For the text-containing cell, return its midpoint in (x, y) coordinate format. 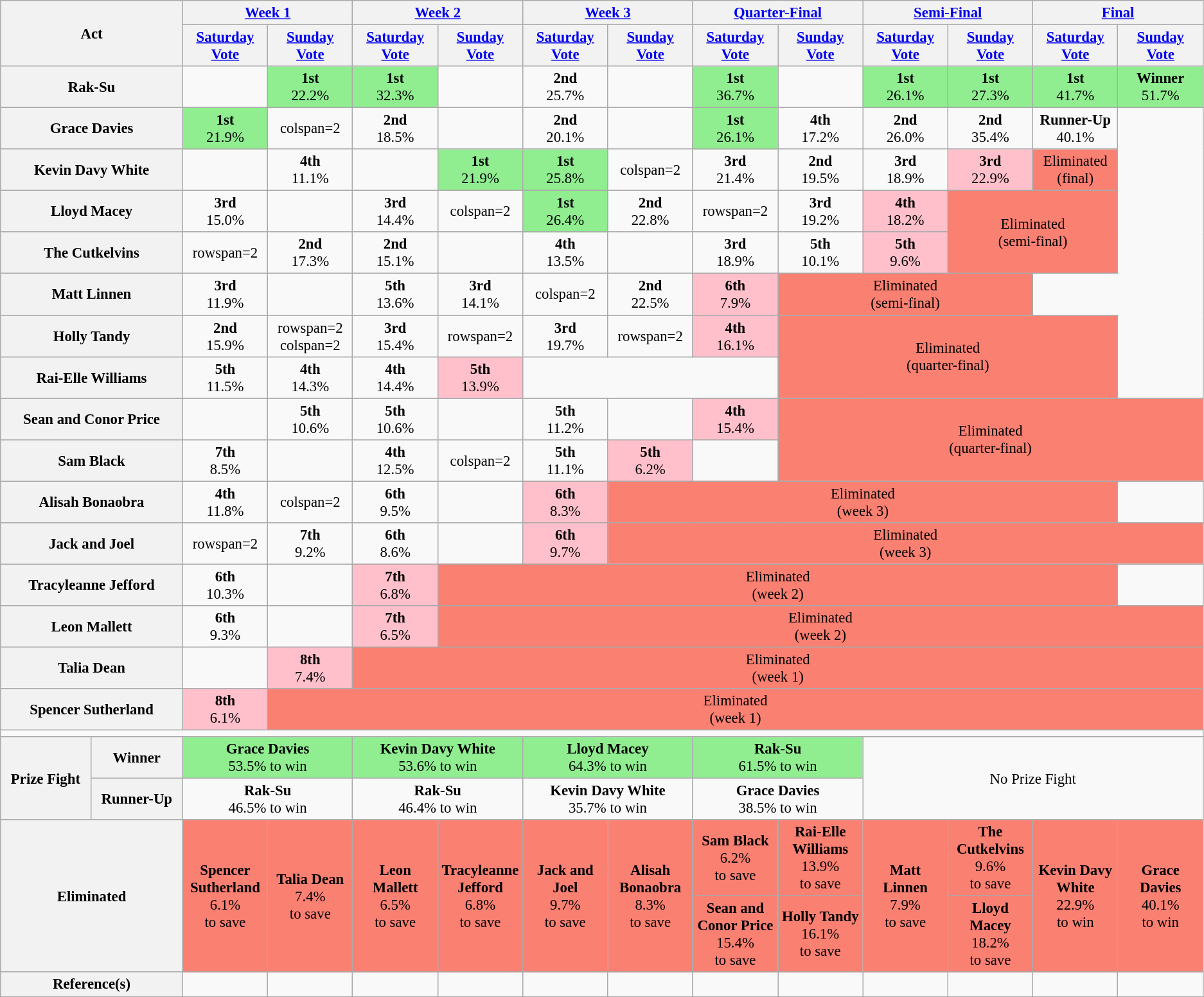
Leon Mallett6.5% to save (395, 896)
3rd21.4% (735, 170)
Jack and Joel9.7% to save (565, 896)
Week 1 (267, 13)
8th7.4% (310, 668)
6th8.6% (395, 543)
Leon Mallett (92, 627)
Alisah Bonaobra (92, 502)
6th9.5% (395, 502)
Rak-Su (92, 87)
6th7.9% (735, 294)
Alisah Bonaobra8.3% to save (650, 896)
Grace Davies40.1% to win (1160, 896)
3rd22.9% (990, 170)
4th15.4% (735, 419)
5th11.2% (565, 419)
Sean and Conor Price15.4% to save (735, 934)
Sean and Conor Price (92, 419)
6th9.3% (225, 627)
4th14.3% (310, 378)
4th16.1% (735, 337)
2nd22.5% (650, 294)
Runner-Up40.1% (1076, 128)
4th17.2% (820, 128)
1st41.7% (1076, 87)
Lloyd Macey18.2% to save (990, 934)
5th9.6% (905, 253)
Winner51.7% (1160, 87)
7th9.2% (310, 543)
Tracyleanne Jefford6.8% to save (480, 896)
rowspan=2 colspan=2 (310, 337)
Grace Davies53.5% to win (267, 758)
2nd19.5% (820, 170)
3rd14.4% (395, 212)
Prize Fight (46, 779)
3rd15.0% (225, 212)
Rak-Su46.5% to win (267, 799)
5th11.5% (225, 378)
5th10.1% (820, 253)
Semi-Final (948, 13)
Act (92, 33)
5th6.2% (650, 460)
1st22.2% (310, 87)
2nd20.1% (565, 128)
Runner-Up (136, 799)
Sam Black (92, 460)
Tracyleanne Jefford (92, 585)
Rai-Elle Williams (92, 378)
Grace Davies (92, 128)
2nd26.0% (905, 128)
4th11.1% (310, 170)
Lloyd Macey64.3% to win (608, 758)
4th13.5% (565, 253)
Lloyd Macey (92, 212)
Grace Davies38.5% to win (777, 799)
Matt Linnen7.9% to save (905, 896)
7th6.8% (395, 585)
6th 8.3% (565, 502)
2nd15.1% (395, 253)
Kevin Davy White53.6% to win (438, 758)
Eliminated (92, 896)
7th8.5% (225, 460)
1st36.7% (735, 87)
2nd18.5% (395, 128)
Jack and Joel (92, 543)
Kevin Davy White (92, 170)
Reference(s) (92, 985)
Winner (136, 758)
2nd25.7% (565, 87)
Spencer Sutherland6.1% to save (225, 896)
7th6.5% (395, 627)
4th12.5% (395, 460)
4th14.4% (395, 378)
1st32.3% (395, 87)
Eliminated(final) (1076, 170)
Kevin Davy White35.7% to win (608, 799)
1st27.3% (990, 87)
Final (1118, 13)
Sam Black6.2% to save (735, 858)
1st25.8% (565, 170)
2nd22.8% (650, 212)
Talia Dean (92, 668)
4th11.8% (225, 502)
Kevin Davy White22.9% to win (1076, 896)
Talia Dean7.4% to save (310, 896)
2nd15.9% (225, 337)
Quarter-Final (777, 13)
3rd19.7% (565, 337)
Rak-Su46.4% to win (438, 799)
5th11.1% (565, 460)
8th6.1% (225, 709)
5th13.6% (395, 294)
Spencer Sutherland (92, 709)
6th10.3% (225, 585)
Rai-Elle Williams13.9% to save (820, 858)
The Cutkelvins (92, 253)
Matt Linnen (92, 294)
5th13.9% (480, 378)
Holly Tandy (92, 337)
Holly Tandy16.1% to save (820, 934)
Week 3 (608, 13)
The Cutkelvins9.6% to save (990, 858)
Week 2 (438, 13)
3rd11.9% (225, 294)
2nd35.4% (990, 128)
1st26.4% (565, 212)
3rd15.4% (395, 337)
Rak-Su61.5% to win (777, 758)
3rd19.2% (820, 212)
6th9.7% (565, 543)
4th18.2% (905, 212)
No Prize Fight (1033, 779)
3rd14.1% (480, 294)
2nd17.3% (310, 253)
